Capture the cell that displays the provided text and extract its (x, y) central coordinate. 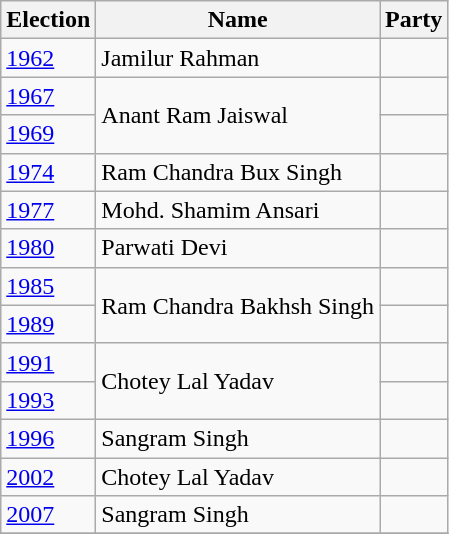
1996 (48, 438)
Parwati Devi (238, 248)
1967 (48, 96)
Party (414, 20)
1989 (48, 324)
2007 (48, 515)
1977 (48, 210)
Ram Chandra Bakhsh Singh (238, 305)
Name (238, 20)
Ram Chandra Bux Singh (238, 172)
1991 (48, 362)
Election (48, 20)
Jamilur Rahman (238, 58)
1980 (48, 248)
1969 (48, 134)
1993 (48, 400)
2002 (48, 477)
Mohd. Shamim Ansari (238, 210)
1974 (48, 172)
Anant Ram Jaiswal (238, 115)
1962 (48, 58)
1985 (48, 286)
